Pinpoint the cell where the given text exists, returning its [X, Y] midpoint coordinate. 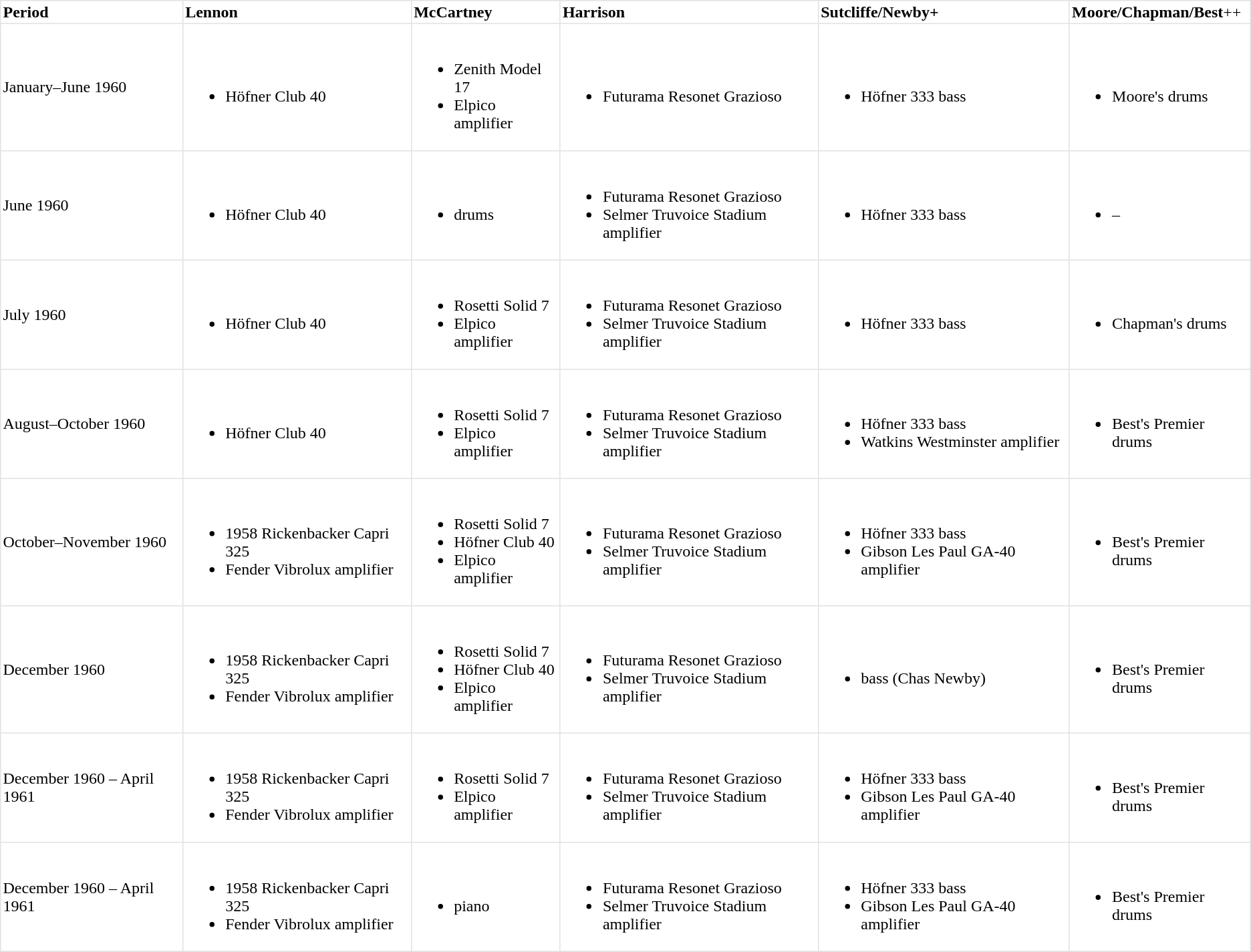
– [1160, 206]
Lennon [297, 12]
drums [485, 206]
Futurama Resonet Grazioso [689, 87]
Harrison [689, 12]
Höfner 333 bassWatkins Westminster amplifier [944, 424]
Zenith Model 17Elpico amplifier [485, 87]
piano [485, 897]
Period [92, 12]
Chapman's drums [1160, 315]
December 1960 [92, 669]
McCartney [485, 12]
October–November 1960 [92, 542]
bass (Chas Newby) [944, 669]
June 1960 [92, 206]
Sutcliffe/Newby+ [944, 12]
Moore/Chapman/Best++ [1160, 12]
January–June 1960 [92, 87]
Moore's drums [1160, 87]
August–October 1960 [92, 424]
July 1960 [92, 315]
